Identify which cell holds the provided text, then report its [x, y] central coordinate. 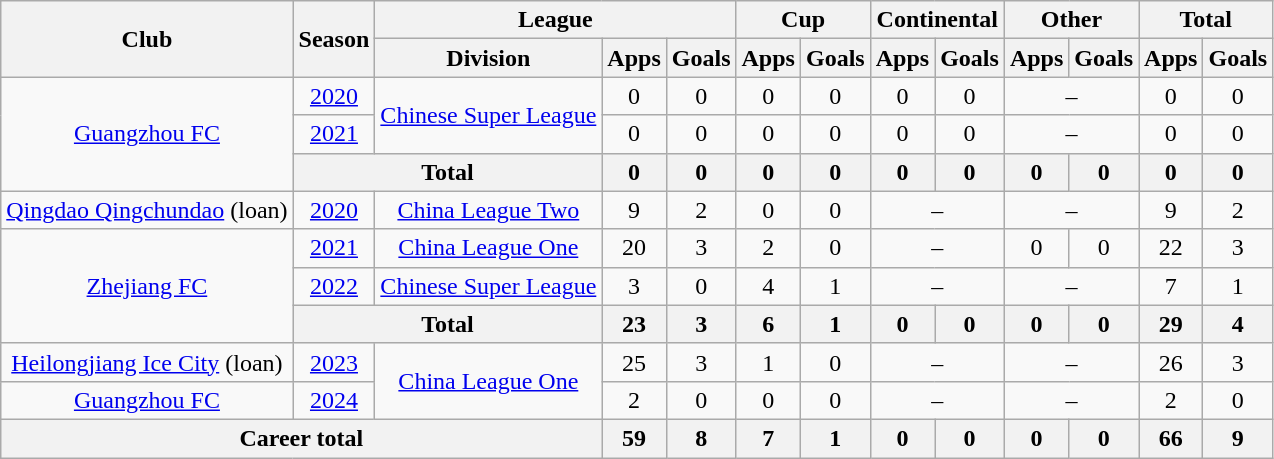
Other [1071, 20]
6 [768, 324]
Division [488, 58]
Zhejiang FC [147, 286]
66 [1171, 438]
2023 [334, 362]
25 [634, 362]
23 [634, 324]
China League Two [488, 210]
26 [1171, 362]
Season [334, 39]
8 [701, 438]
20 [634, 248]
Club [147, 39]
Cup [803, 20]
59 [634, 438]
2024 [334, 400]
Continental [937, 20]
League [556, 20]
2022 [334, 286]
Heilongjiang Ice City (loan) [147, 362]
29 [1171, 324]
Career total [302, 438]
Qingdao Qingchundao (loan) [147, 210]
22 [1171, 248]
